Determine the [x, y] coordinate at the center of the cell enclosing the given text.  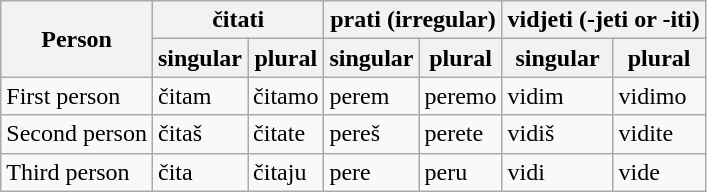
perete [460, 134]
pere [372, 172]
Person [77, 39]
Third person [77, 172]
čita [200, 172]
vide [659, 172]
peru [460, 172]
pereš [372, 134]
vidite [659, 134]
čitamo [286, 96]
vidim [558, 96]
prati (irregular) [413, 20]
čitate [286, 134]
peremo [460, 96]
čitam [200, 96]
vidjeti (-jeti or -iti) [604, 20]
vidiš [558, 134]
vidi [558, 172]
First person [77, 96]
čitaju [286, 172]
vidimo [659, 96]
Second person [77, 134]
čitaš [200, 134]
čitati [238, 20]
perem [372, 96]
